From the cell containing the given text, extract its center point as (x, y) coordinate. 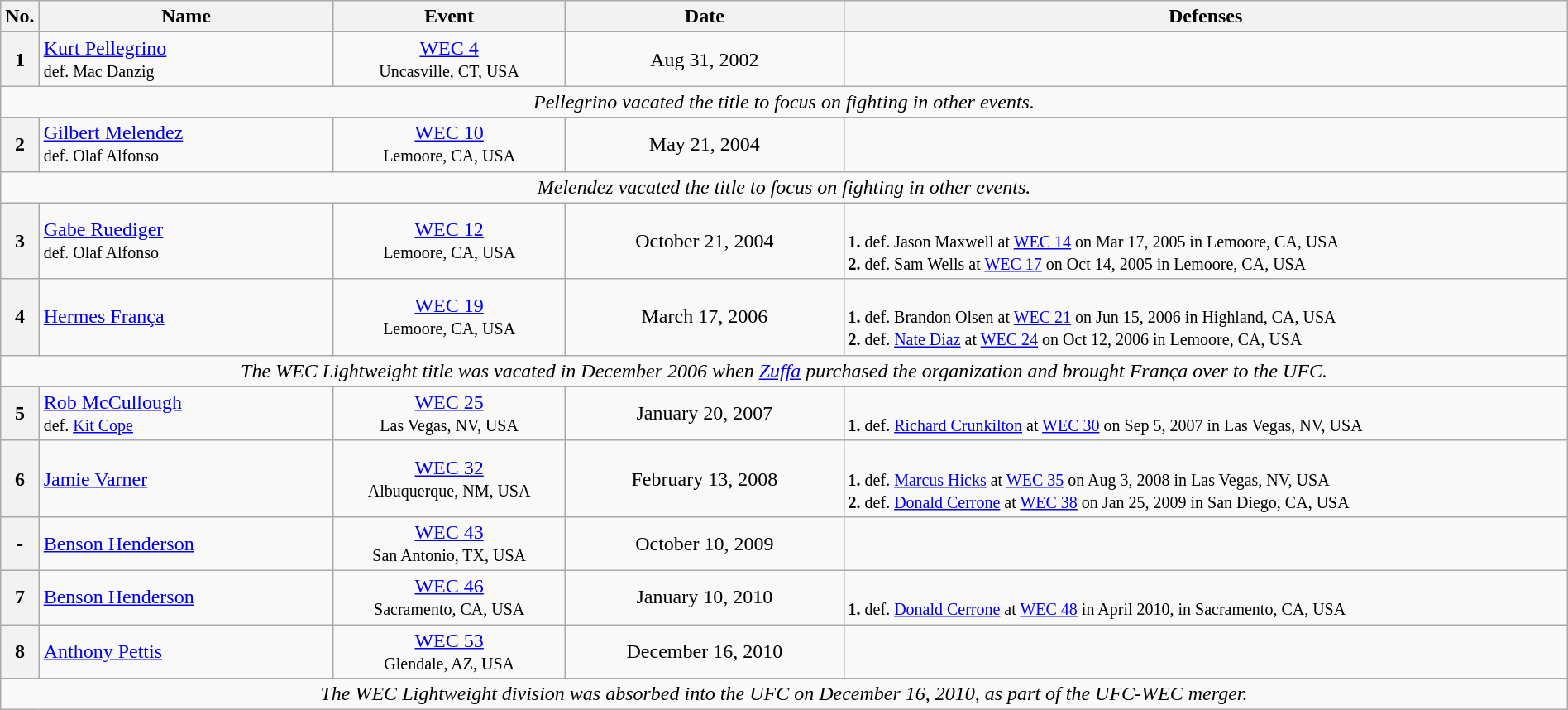
January 20, 2007 (705, 414)
No. (20, 17)
May 21, 2004 (705, 144)
4 (20, 317)
WEC 12 Lemoore, CA, USA (450, 241)
January 10, 2010 (705, 597)
1. def. Jason Maxwell at WEC 14 on Mar 17, 2005 in Lemoore, CA, USA 2. def. Sam Wells at WEC 17 on Oct 14, 2005 in Lemoore, CA, USA (1206, 241)
WEC 32 Albuquerque, NM, USA (450, 478)
Gabe Ruedigerdef. Olaf Alfonso (186, 241)
October 21, 2004 (705, 241)
Pellegrino vacated the title to focus on fighting in other events. (784, 102)
Kurt Pellegrinodef. Mac Danzig (186, 60)
WEC 53 Glendale, AZ, USA (450, 650)
1. def. Marcus Hicks at WEC 35 on Aug 3, 2008 in Las Vegas, NV, USA 2. def. Donald Cerrone at WEC 38 on Jan 25, 2009 in San Diego, CA, USA (1206, 478)
2 (20, 144)
Melendez vacated the title to focus on fighting in other events. (784, 187)
- (20, 543)
The WEC Lightweight division was absorbed into the UFC on December 16, 2010, as part of the UFC-WEC merger. (784, 694)
October 10, 2009 (705, 543)
Aug 31, 2002 (705, 60)
1. def. Brandon Olsen at WEC 21 on Jun 15, 2006 in Highland, CA, USA 2. def. Nate Diaz at WEC 24 on Oct 12, 2006 in Lemoore, CA, USA (1206, 317)
March 17, 2006 (705, 317)
8 (20, 650)
WEC 43 San Antonio, TX, USA (450, 543)
Anthony Pettis (186, 650)
5 (20, 414)
3 (20, 241)
WEC 19 Lemoore, CA, USA (450, 317)
WEC 10 Lemoore, CA, USA (450, 144)
WEC 4 Uncasville, CT, USA (450, 60)
WEC 25 Las Vegas, NV, USA (450, 414)
1. def. Richard Crunkilton at WEC 30 on Sep 5, 2007 in Las Vegas, NV, USA (1206, 414)
Event (450, 17)
1. def. Donald Cerrone at WEC 48 in April 2010, in Sacramento, CA, USA (1206, 597)
Hermes França (186, 317)
WEC 46 Sacramento, CA, USA (450, 597)
Date (705, 17)
Name (186, 17)
February 13, 2008 (705, 478)
1 (20, 60)
December 16, 2010 (705, 650)
Rob McCulloughdef. Kit Cope (186, 414)
Jamie Varner (186, 478)
The WEC Lightweight title was vacated in December 2006 when Zuffa purchased the organization and brought França over to the UFC. (784, 371)
Gilbert Melendezdef. Olaf Alfonso (186, 144)
6 (20, 478)
Defenses (1206, 17)
7 (20, 597)
